Capture the cell that displays the provided text and extract its [X, Y] central coordinate. 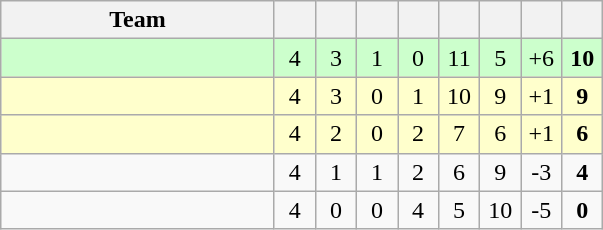
7 [460, 134]
+6 [542, 58]
-3 [542, 172]
11 [460, 58]
Team [138, 20]
-5 [542, 210]
